Provide the [x, y] coordinate of the cell's center where the given text is located.  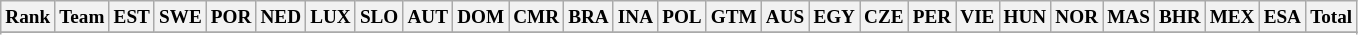
PER [932, 17]
MEX [1232, 17]
Total [1332, 17]
POL [682, 17]
GTM [734, 17]
AUS [785, 17]
POR [231, 17]
LUX [331, 17]
CMR [536, 17]
VIE [978, 17]
EGY [834, 17]
SWE [180, 17]
HUN [1025, 17]
EST [132, 17]
Team [82, 17]
BRA [589, 17]
NED [281, 17]
ESA [1282, 17]
AUT [428, 17]
CZE [884, 17]
NOR [1077, 17]
MAS [1129, 17]
INA [635, 17]
SLO [379, 17]
DOM [481, 17]
Rank [28, 17]
BHR [1180, 17]
